Search for the cell housing the specified text and yield its (x, y) center coordinate. 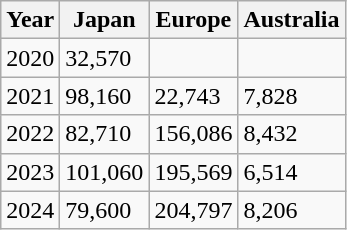
Year (30, 20)
2020 (30, 58)
2021 (30, 96)
98,160 (104, 96)
Europe (194, 20)
195,569 (194, 172)
8,432 (292, 134)
22,743 (194, 96)
101,060 (104, 172)
79,600 (104, 210)
6,514 (292, 172)
32,570 (104, 58)
204,797 (194, 210)
82,710 (104, 134)
2023 (30, 172)
2024 (30, 210)
Australia (292, 20)
2022 (30, 134)
7,828 (292, 96)
156,086 (194, 134)
8,206 (292, 210)
Japan (104, 20)
